Determine the (x, y) coordinate at the center of the cell enclosing the given text.  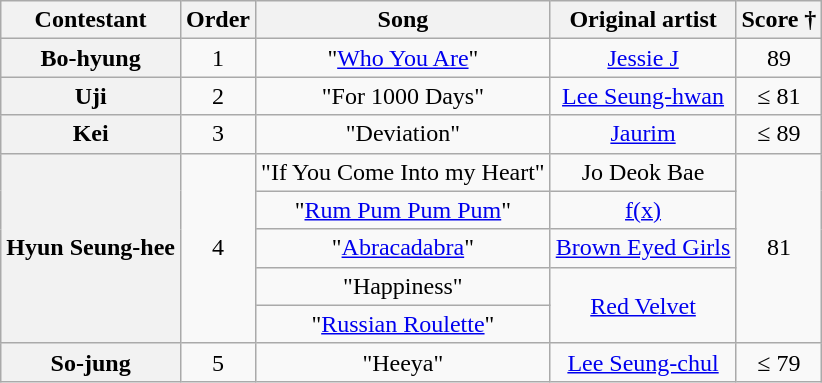
Lee Seung-chul (643, 362)
Brown Eyed Girls (643, 248)
Contestant (91, 20)
1 (218, 58)
"Happiness" (404, 286)
f(x) (643, 210)
≤ 89 (779, 134)
Jessie J (643, 58)
"Heeya" (404, 362)
81 (779, 248)
Jaurim (643, 134)
89 (779, 58)
Order (218, 20)
"Abracadabra" (404, 248)
Score † (779, 20)
Bo-hyung (91, 58)
2 (218, 96)
Uji (91, 96)
"Deviation" (404, 134)
"If You Come Into my Heart" (404, 172)
Kei (91, 134)
Jo Deok Bae (643, 172)
"For 1000 Days" (404, 96)
Hyun Seung-hee (91, 248)
So-jung (91, 362)
Original artist (643, 20)
≤ 81 (779, 96)
Lee Seung-hwan (643, 96)
"Who You Are" (404, 58)
Song (404, 20)
3 (218, 134)
4 (218, 248)
Red Velvet (643, 305)
"Rum Pum Pum Pum" (404, 210)
"Russian Roulette" (404, 324)
≤ 79 (779, 362)
5 (218, 362)
